Identify which cell holds the provided text, then report its [x, y] central coordinate. 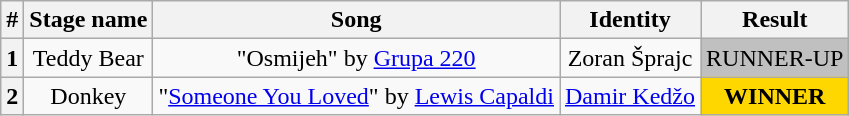
Damir Kedžo [630, 96]
Stage name [88, 20]
RUNNER-UP [775, 58]
2 [12, 96]
Zoran Šprajc [630, 58]
"Osmijeh" by Grupa 220 [356, 58]
Donkey [88, 96]
# [12, 20]
Teddy Bear [88, 58]
Result [775, 20]
Song [356, 20]
1 [12, 58]
Identity [630, 20]
WINNER [775, 96]
"Someone You Loved" by Lewis Capaldi [356, 96]
